Return [x, y] of the center of cell containing provided text 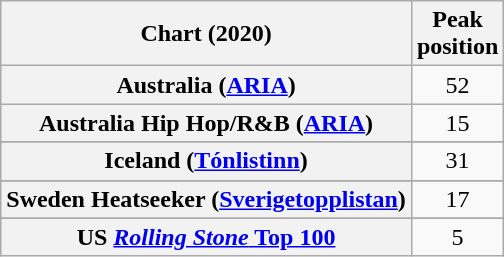
31 [457, 161]
52 [457, 85]
Sweden Heatseeker (Sverigetopplistan) [206, 199]
15 [457, 123]
Australia (ARIA) [206, 85]
US Rolling Stone Top 100 [206, 237]
17 [457, 199]
5 [457, 237]
Peakposition [457, 34]
Australia Hip Hop/R&B (ARIA) [206, 123]
Chart (2020) [206, 34]
Iceland (Tónlistinn) [206, 161]
